Provide the (X, Y) coordinate of the cell's center where the given text is located.  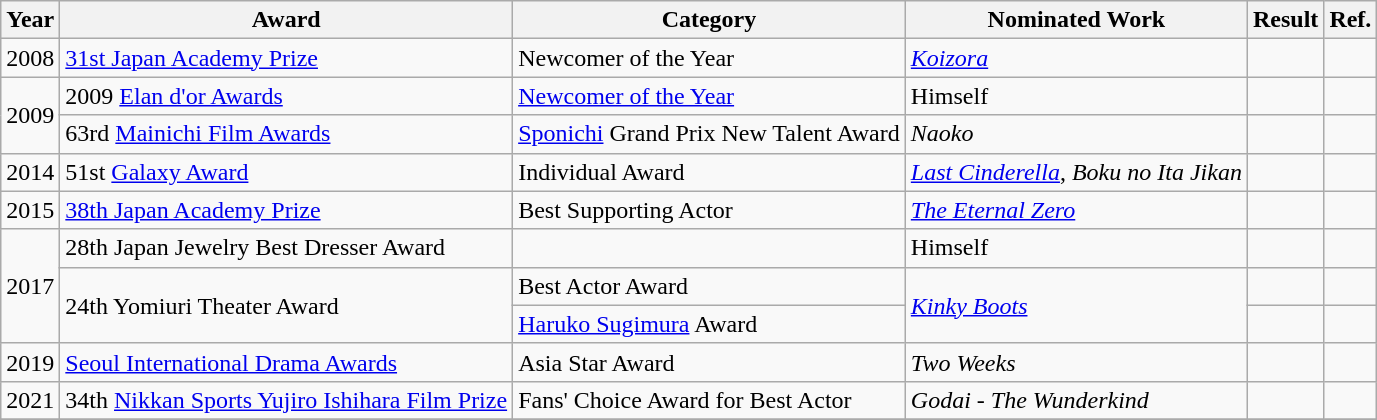
Seoul International Drama Awards (286, 362)
Asia Star Award (710, 362)
Award (286, 20)
2019 (30, 362)
2015 (30, 210)
Haruko Sugimura Award (710, 324)
51st Galaxy Award (286, 172)
38th Japan Academy Prize (286, 210)
Kinky Boots (1076, 305)
2009 (30, 115)
31st Japan Academy Prize (286, 58)
Fans' Choice Award for Best Actor (710, 400)
63rd Mainichi Film Awards (286, 134)
2008 (30, 58)
Nominated Work (1076, 20)
2021 (30, 400)
Ref. (1350, 20)
Godai - The Wunderkind (1076, 400)
34th Nikkan Sports Yujiro Ishihara Film Prize (286, 400)
2014 (30, 172)
Best Actor Award (710, 286)
Two Weeks (1076, 362)
Last Cinderella, Boku no Ita Jikan (1076, 172)
Individual Award (710, 172)
The Eternal Zero (1076, 210)
2009 Elan d'or Awards (286, 96)
Best Supporting Actor (710, 210)
28th Japan Jewelry Best Dresser Award (286, 248)
Naoko (1076, 134)
Year (30, 20)
Koizora (1076, 58)
2017 (30, 286)
24th Yomiuri Theater Award (286, 305)
Result (1285, 20)
Sponichi Grand Prix New Talent Award (710, 134)
Category (710, 20)
